Scan for the cell matching the given text and deliver its [X, Y] coordinate at center. 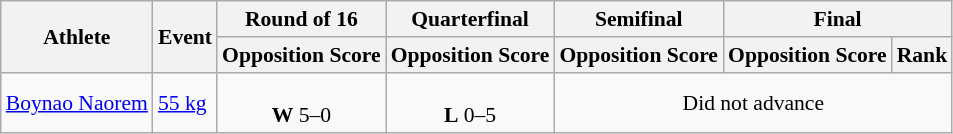
Boynao Naorem [77, 102]
55 kg [185, 102]
L 0–5 [470, 102]
Quarterfinal [470, 19]
Final [838, 19]
Event [185, 36]
Rank [922, 55]
W 5–0 [302, 102]
Athlete [77, 36]
Round of 16 [302, 19]
Did not advance [753, 102]
Semifinal [638, 19]
